Output the [x, y] coordinate of the center of the cell containing the given text.  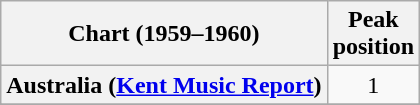
1 [373, 85]
Chart (1959–1960) [164, 34]
Peakposition [373, 34]
Australia (Kent Music Report) [164, 85]
